Locate the cell with the specified text and output its [x, y] center coordinate. 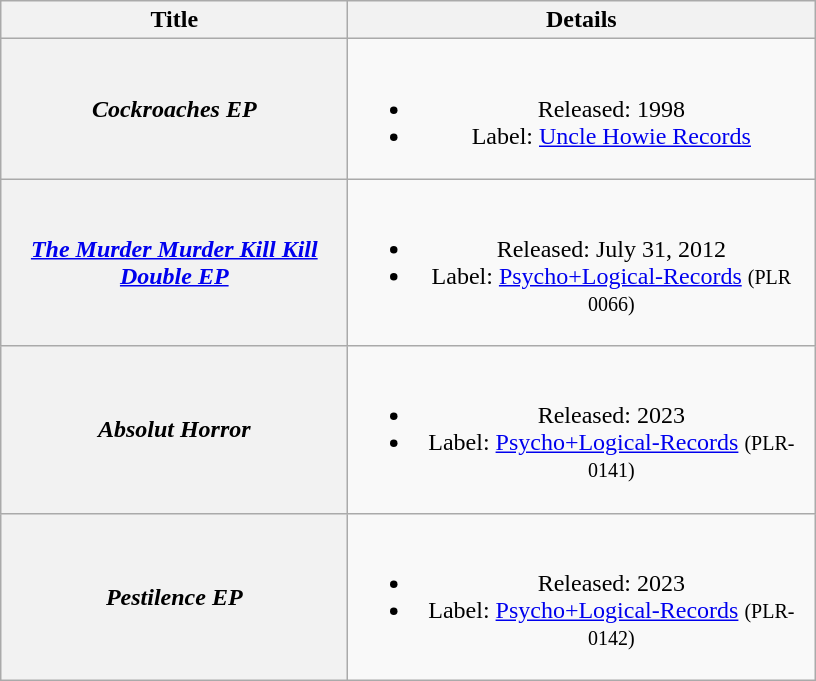
Details [582, 20]
Released: 2023Label: Psycho+Logical-Records (PLR-0141) [582, 430]
Released: 2023Label: Psycho+Logical-Records (PLR-0142) [582, 596]
Released: 1998Label: Uncle Howie Records [582, 109]
Absolut Horror [174, 430]
Pestilence EP [174, 596]
Cockroaches EP [174, 109]
Title [174, 20]
The Murder Murder Kill Kill Double EP [174, 262]
Released: July 31, 2012Label: Psycho+Logical-Records (PLR 0066) [582, 262]
